Return [X, Y] of the center of cell containing provided text 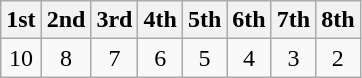
5th [204, 20]
2nd [66, 20]
2 [338, 58]
1st [21, 20]
6 [160, 58]
8th [338, 20]
8 [66, 58]
7th [293, 20]
6th [249, 20]
3rd [114, 20]
5 [204, 58]
10 [21, 58]
7 [114, 58]
4 [249, 58]
3 [293, 58]
4th [160, 20]
